From the cell containing the given text, extract its center point as [x, y] coordinate. 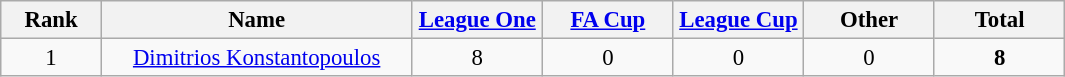
Total [1000, 20]
League Cup [738, 20]
1 [52, 58]
Dimitrios Konstantopoulos [256, 58]
Rank [52, 20]
FA Cup [608, 20]
League One [478, 20]
Other [870, 20]
Name [256, 20]
